Return [x, y] of the center of cell containing provided text 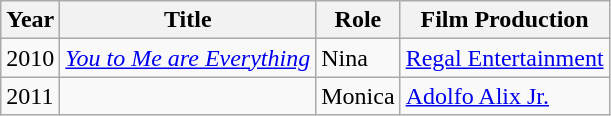
Regal Entertainment [504, 58]
Year [30, 20]
Monica [358, 96]
Nina [358, 58]
Title [188, 20]
2011 [30, 96]
Film Production [504, 20]
2010 [30, 58]
You to Me are Everything [188, 58]
Role [358, 20]
Adolfo Alix Jr. [504, 96]
